Scan for the cell matching the given text and deliver its (X, Y) coordinate at center. 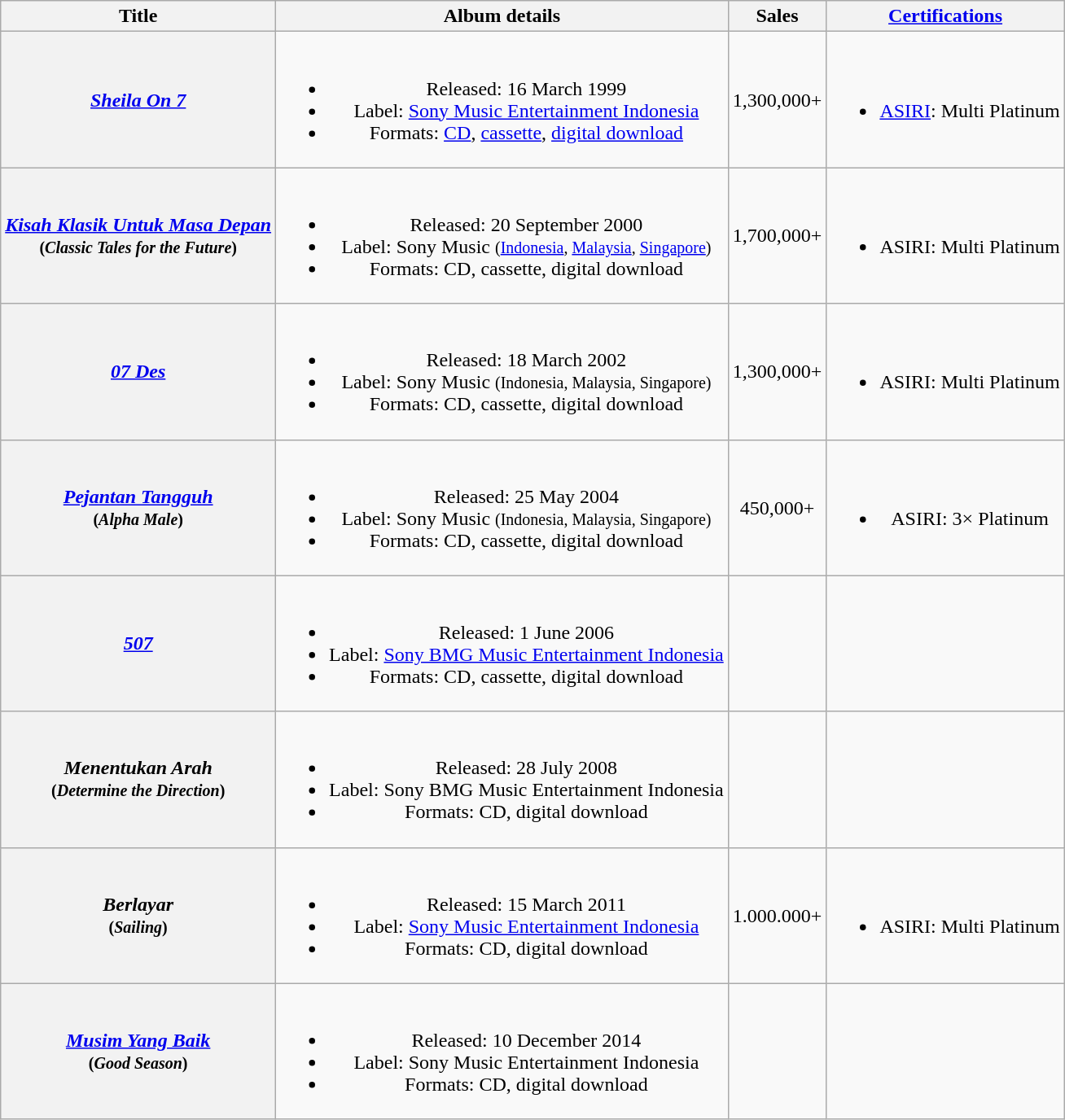
Album details (502, 16)
Released: 10 December 2014Label: Sony Music Entertainment IndonesiaFormats: CD, digital download (502, 1052)
507 (138, 643)
07 Des (138, 371)
Kisah Klasik Untuk Masa Depan (Classic Tales for the Future) (138, 236)
Released: 15 March 2011Label: Sony Music Entertainment IndonesiaFormats: CD, digital download (502, 915)
Certifications (945, 16)
Released: 18 March 2002Label: Sony Music (Indonesia, Malaysia, Singapore)Formats: CD, cassette, digital download (502, 371)
Released: 1 June 2006Label: Sony BMG Music Entertainment IndonesiaFormats: CD, cassette, digital download (502, 643)
Sales (777, 16)
Musim Yang Baik (Good Season) (138, 1052)
Released: 16 March 1999Label: Sony Music Entertainment IndonesiaFormats: CD, cassette, digital download (502, 99)
450,000+ (777, 508)
1.000.000+ (777, 915)
ASIRI: 3× Platinum (945, 508)
Berlayar (Sailing) (138, 915)
Released: 25 May 2004Label: Sony Music (Indonesia, Malaysia, Singapore)Formats: CD, cassette, digital download (502, 508)
Sheila On 7 (138, 99)
Title (138, 16)
Pejantan Tangguh (Alpha Male) (138, 508)
Menentukan Arah (Determine the Direction) (138, 780)
Released: 28 July 2008Label: Sony BMG Music Entertainment IndonesiaFormats: CD, digital download (502, 780)
1,700,000+ (777, 236)
Released: 20 September 2000Label: Sony Music (Indonesia, Malaysia, Singapore)Formats: CD, cassette, digital download (502, 236)
